Return [x, y] of the center of cell containing provided text 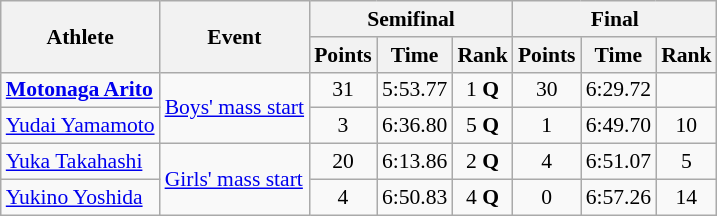
1 [547, 126]
Event [235, 36]
Yuka Takahashi [80, 162]
0 [547, 197]
Final [615, 19]
20 [343, 162]
Yukino Yoshida [80, 197]
5:53.77 [414, 90]
6:49.70 [618, 126]
Semifinal [411, 19]
2 Q [482, 162]
5 [686, 162]
6:51.07 [618, 162]
14 [686, 197]
3 [343, 126]
10 [686, 126]
6:13.86 [414, 162]
4 Q [482, 197]
Boys' mass start [235, 108]
6:57.26 [618, 197]
Athlete [80, 36]
1 Q [482, 90]
6:29.72 [618, 90]
31 [343, 90]
30 [547, 90]
Motonaga Arito [80, 90]
5 Q [482, 126]
6:36.80 [414, 126]
Girls' mass start [235, 180]
6:50.83 [414, 197]
Yudai Yamamoto [80, 126]
